For the text-containing cell, return its midpoint in (x, y) coordinate format. 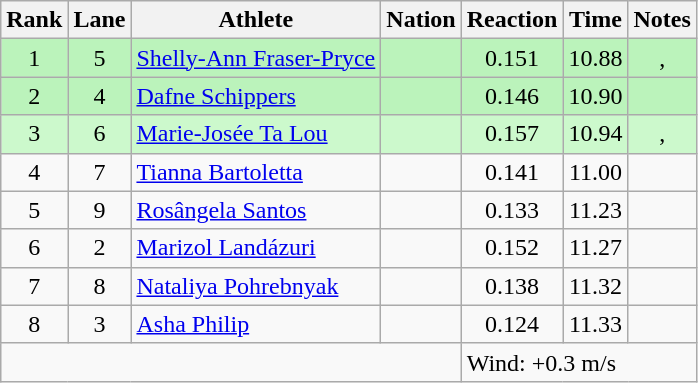
Wind: +0.3 m/s (578, 362)
Nataliya Pohrebnyak (256, 286)
11.27 (596, 248)
0.152 (512, 248)
11.00 (596, 172)
10.90 (596, 96)
0.141 (512, 172)
Nation (421, 20)
Tianna Bartoletta (256, 172)
Shelly-Ann Fraser-Pryce (256, 58)
Rank (34, 20)
10.94 (596, 134)
Asha Philip (256, 324)
Reaction (512, 20)
0.151 (512, 58)
Dafne Schippers (256, 96)
0.133 (512, 210)
9 (100, 210)
0.138 (512, 286)
1 (34, 58)
10.88 (596, 58)
Lane (100, 20)
Time (596, 20)
0.157 (512, 134)
11.32 (596, 286)
11.33 (596, 324)
Marizol Landázuri (256, 248)
Athlete (256, 20)
0.124 (512, 324)
Rosângela Santos (256, 210)
Marie-Josée Ta Lou (256, 134)
Notes (662, 20)
0.146 (512, 96)
11.23 (596, 210)
